Identify which cell holds the provided text, then report its (x, y) central coordinate. 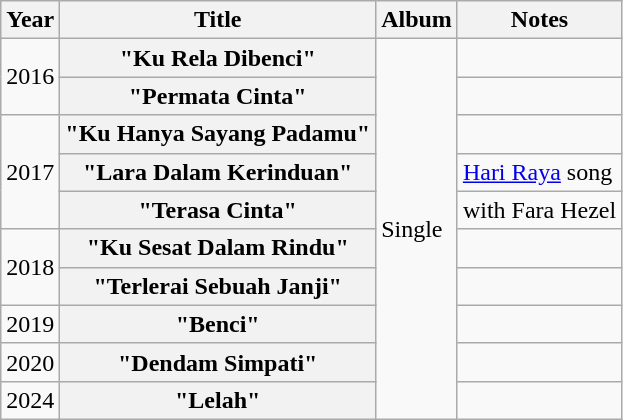
2020 (30, 362)
"Ku Hanya Sayang Padamu" (218, 134)
"Terasa Cinta" (218, 210)
with Fara Hezel (539, 210)
2016 (30, 77)
2019 (30, 324)
Year (30, 20)
"Ku Sesat Dalam Rindu" (218, 248)
"Permata Cinta" (218, 96)
2024 (30, 400)
"Terlerai Sebuah Janji" (218, 286)
2018 (30, 267)
"Lara Dalam Kerinduan" (218, 172)
"Benci" (218, 324)
Album (417, 20)
Title (218, 20)
"Ku Rela Dibenci" (218, 58)
2017 (30, 172)
Single (417, 230)
Hari Raya song (539, 172)
Notes (539, 20)
"Dendam Simpati" (218, 362)
"Lelah" (218, 400)
